Identify which cell holds the provided text, then report its [X, Y] central coordinate. 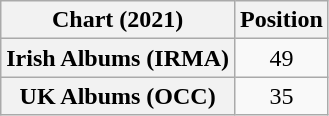
Chart (2021) [118, 20]
35 [282, 96]
Irish Albums (IRMA) [118, 58]
Position [282, 20]
UK Albums (OCC) [118, 96]
49 [282, 58]
